Provide the [x, y] coordinate of the cell's center where the given text is located.  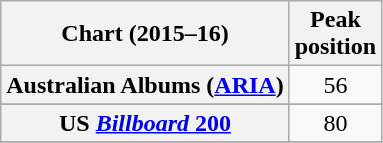
US Billboard 200 [145, 123]
Peak position [335, 34]
Australian Albums (ARIA) [145, 85]
80 [335, 123]
Chart (2015–16) [145, 34]
56 [335, 85]
